Pinpoint the cell where the given text exists, returning its (x, y) midpoint coordinate. 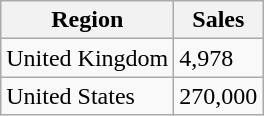
United Kingdom (88, 58)
United States (88, 96)
4,978 (218, 58)
Sales (218, 20)
270,000 (218, 96)
Region (88, 20)
